Identify which cell holds the provided text, then report its [X, Y] central coordinate. 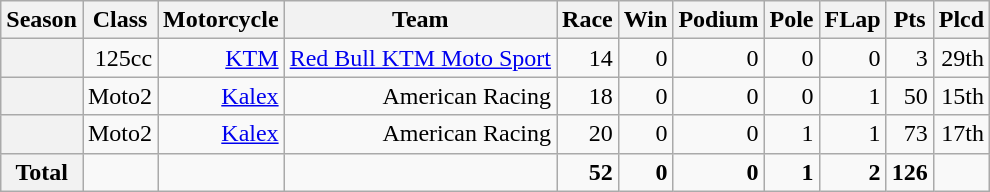
Win [646, 20]
Motorcycle [222, 20]
Podium [718, 20]
125cc [120, 58]
29th [961, 58]
20 [588, 134]
15th [961, 96]
126 [910, 172]
KTM [222, 58]
Pts [910, 20]
73 [910, 134]
2 [852, 172]
Season [42, 20]
Plcd [961, 20]
52 [588, 172]
Red Bull KTM Moto Sport [420, 58]
50 [910, 96]
18 [588, 96]
Class [120, 20]
14 [588, 58]
Pole [792, 20]
Race [588, 20]
FLap [852, 20]
3 [910, 58]
Total [42, 172]
17th [961, 134]
Team [420, 20]
